Return [X, Y] of the center of cell containing provided text 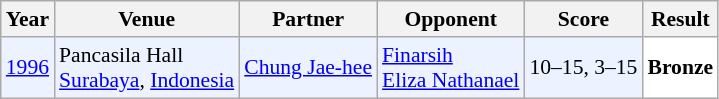
Opponent [450, 19]
Chung Jae-hee [308, 68]
Result [680, 19]
Finarsih Eliza Nathanael [450, 68]
Partner [308, 19]
Year [28, 19]
Score [583, 19]
1996 [28, 68]
Venue [146, 19]
Bronze [680, 68]
10–15, 3–15 [583, 68]
Pancasila HallSurabaya, Indonesia [146, 68]
